Capture the cell that displays the provided text and extract its (X, Y) central coordinate. 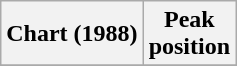
Chart (1988) (72, 34)
Peakposition (189, 34)
